Detect which cell encompasses the target text, then output its (x, y) center coordinate. 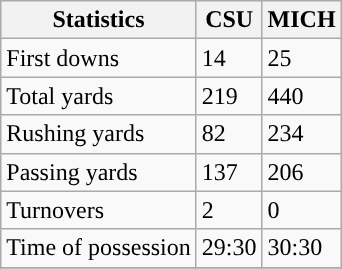
CSU (229, 20)
137 (229, 172)
0 (302, 210)
2 (229, 210)
First downs (99, 58)
219 (229, 96)
Turnovers (99, 210)
Total yards (99, 96)
MICH (302, 20)
14 (229, 58)
Statistics (99, 20)
Time of possession (99, 248)
25 (302, 58)
Rushing yards (99, 134)
82 (229, 134)
Passing yards (99, 172)
206 (302, 172)
234 (302, 134)
440 (302, 96)
30:30 (302, 248)
29:30 (229, 248)
